Output the [x, y] coordinate of the center of the cell containing the given text.  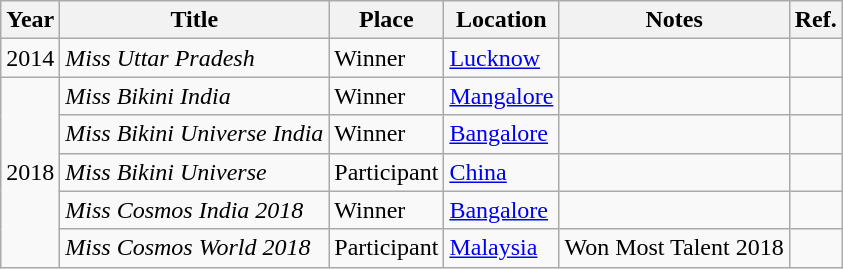
Malaysia [502, 248]
2018 [30, 172]
Miss Bikini Universe [194, 172]
Miss Cosmos World 2018 [194, 248]
Notes [674, 20]
China [502, 172]
2014 [30, 58]
Place [386, 20]
Miss Bikini Universe India [194, 134]
Mangalore [502, 96]
Miss Bikini India [194, 96]
Miss Cosmos India 2018 [194, 210]
Lucknow [502, 58]
Location [502, 20]
Miss Uttar Pradesh [194, 58]
Year [30, 20]
Won Most Talent 2018 [674, 248]
Ref. [816, 20]
Title [194, 20]
